Search for the cell housing the specified text and yield its (x, y) center coordinate. 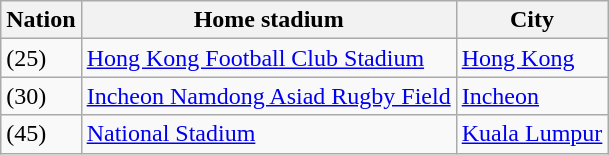
(30) (41, 96)
Incheon (532, 96)
City (532, 20)
(45) (41, 134)
National Stadium (268, 134)
Incheon Namdong Asiad Rugby Field (268, 96)
Home stadium (268, 20)
Hong Kong (532, 58)
Nation (41, 20)
Hong Kong Football Club Stadium (268, 58)
Kuala Lumpur (532, 134)
(25) (41, 58)
